Capture the cell that displays the provided text and extract its [x, y] central coordinate. 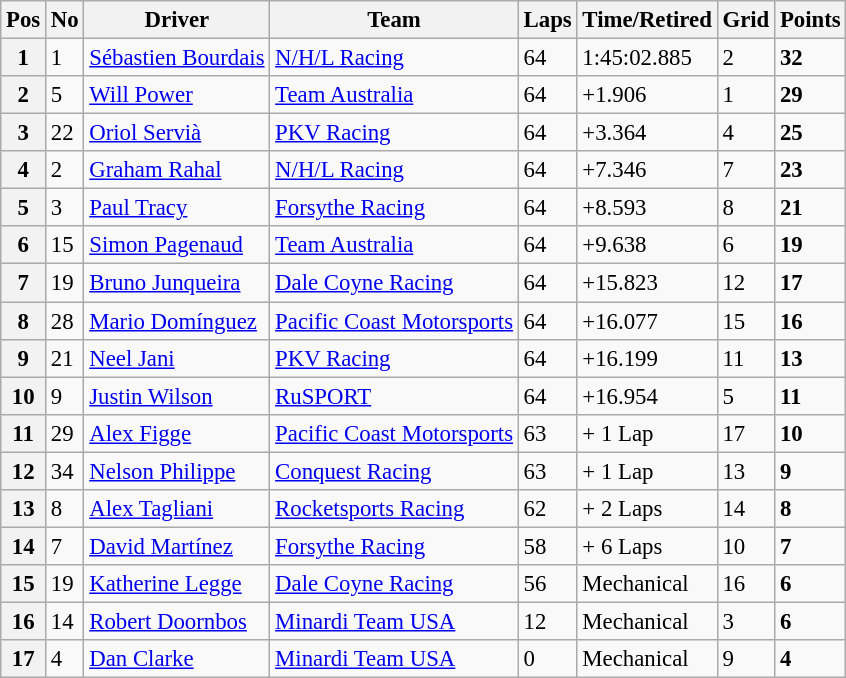
Mario Domínguez [177, 321]
56 [548, 584]
Alex Figge [177, 433]
Paul Tracy [177, 208]
Neel Jani [177, 358]
22 [65, 133]
Graham Rahal [177, 170]
Nelson Philippe [177, 471]
25 [810, 133]
58 [548, 546]
Rocketsports Racing [394, 509]
Time/Retired [647, 20]
+9.638 [647, 245]
1:45:02.885 [647, 58]
0 [548, 659]
+16.954 [647, 396]
Katherine Legge [177, 584]
Pos [24, 20]
Team [394, 20]
Alex Tagliani [177, 509]
+8.593 [647, 208]
+ 6 Laps [647, 546]
+16.077 [647, 321]
+1.906 [647, 95]
Grid [746, 20]
+16.199 [647, 358]
+15.823 [647, 283]
+ 2 Laps [647, 509]
Will Power [177, 95]
+3.364 [647, 133]
23 [810, 170]
Laps [548, 20]
Oriol Servià [177, 133]
Conquest Racing [394, 471]
28 [65, 321]
62 [548, 509]
Driver [177, 20]
Simon Pagenaud [177, 245]
Points [810, 20]
David Martínez [177, 546]
34 [65, 471]
Dan Clarke [177, 659]
Justin Wilson [177, 396]
Bruno Junqueira [177, 283]
32 [810, 58]
RuSPORT [394, 396]
No [65, 20]
Sébastien Bourdais [177, 58]
Robert Doornbos [177, 621]
+7.346 [647, 170]
